Identify which cell holds the provided text, then report its [X, Y] central coordinate. 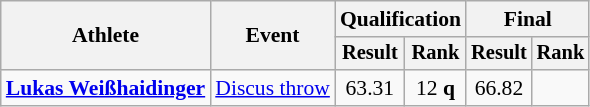
Event [272, 36]
Athlete [106, 36]
12 q [436, 88]
Qualification [400, 19]
Final [528, 19]
Discus throw [272, 88]
66.82 [499, 88]
Lukas Weißhaidinger [106, 88]
63.31 [370, 88]
